For the text-containing cell, return its midpoint in [X, Y] coordinate format. 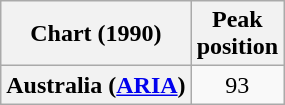
93 [237, 85]
Australia (ARIA) [96, 85]
Chart (1990) [96, 34]
Peakposition [237, 34]
